Return [X, Y] of the center of cell containing provided text 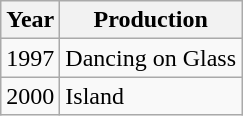
Dancing on Glass [151, 58]
2000 [30, 96]
Year [30, 20]
1997 [30, 58]
Island [151, 96]
Production [151, 20]
